Capture the cell that displays the provided text and extract its (X, Y) central coordinate. 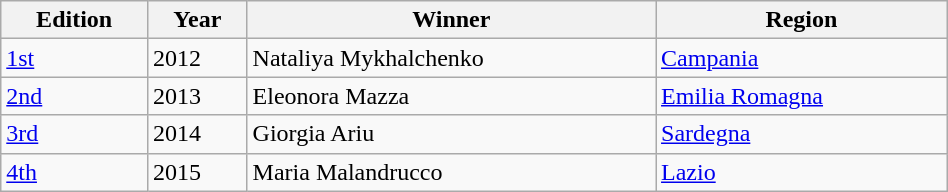
Maria Malandrucco (451, 172)
Edition (74, 20)
3rd (74, 134)
2013 (198, 96)
Nataliya Mykhalchenko (451, 58)
Winner (451, 20)
Giorgia Ariu (451, 134)
Campania (802, 58)
2nd (74, 96)
Sardegna (802, 134)
2014 (198, 134)
Region (802, 20)
2012 (198, 58)
Lazio (802, 172)
1st (74, 58)
4th (74, 172)
2015 (198, 172)
Emilia Romagna (802, 96)
Eleonora Mazza (451, 96)
Year (198, 20)
